Pinpoint the cell where the given text exists, returning its [X, Y] midpoint coordinate. 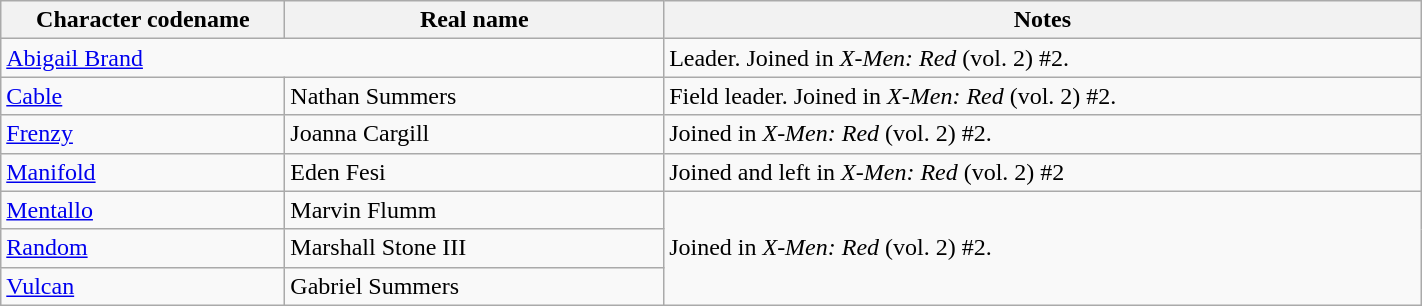
Character codename [143, 20]
Gabriel Summers [474, 286]
Mentallo [143, 210]
Joanna Cargill [474, 134]
Abigail Brand [332, 58]
Field leader. Joined in X-Men: Red (vol. 2) #2. [1043, 96]
Joined and left in X-Men: Red (vol. 2) #2 [1043, 172]
Notes [1043, 20]
Real name [474, 20]
Manifold [143, 172]
Eden Fesi [474, 172]
Cable [143, 96]
Marshall Stone III [474, 248]
Leader. Joined in X-Men: Red (vol. 2) #2. [1043, 58]
Vulcan [143, 286]
Frenzy [143, 134]
Nathan Summers [474, 96]
Marvin Flumm [474, 210]
Random [143, 248]
